Identify which cell holds the provided text, then report its [X, Y] central coordinate. 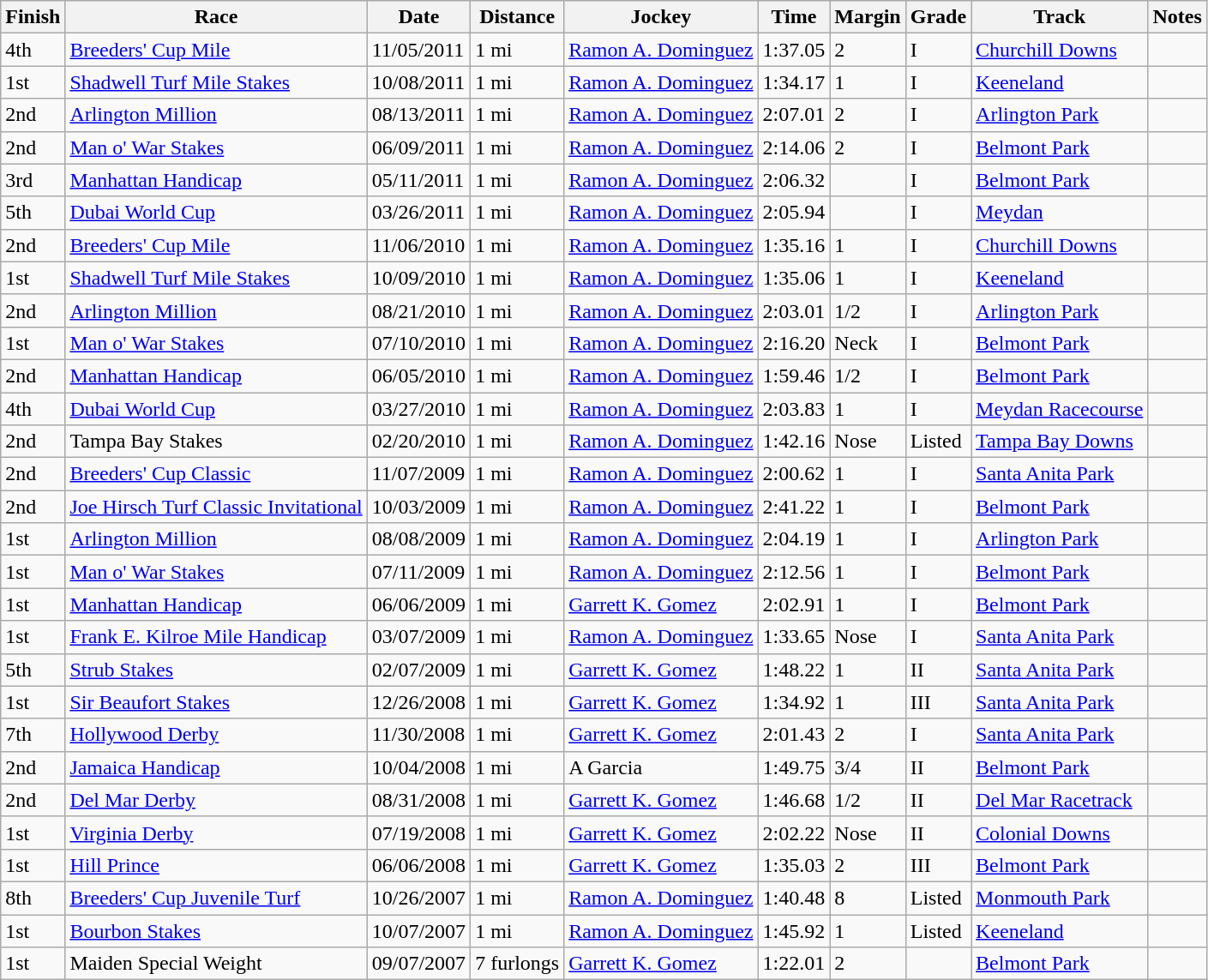
Strub Stakes [216, 670]
Distance [518, 17]
1:59.46 [794, 376]
Margin [868, 17]
Finish [33, 17]
2:02.91 [794, 604]
7th [33, 735]
10/09/2010 [418, 278]
1:35.16 [794, 245]
Sir Beaufort Stakes [216, 702]
3rd [33, 180]
1:35.06 [794, 278]
7 furlongs [518, 964]
03/26/2011 [418, 213]
Date [418, 17]
06/09/2011 [418, 147]
Meydan [1060, 213]
Breeders' Cup Juvenile Turf [216, 898]
05/11/2011 [418, 180]
Jockey [661, 17]
Tampa Bay Downs [1060, 442]
08/31/2008 [418, 800]
1:34.92 [794, 702]
07/19/2008 [418, 833]
Monmouth Park [1060, 898]
Race [216, 17]
03/27/2010 [418, 409]
10/26/2007 [418, 898]
2:06.32 [794, 180]
1:46.68 [794, 800]
Del Mar Derby [216, 800]
2:04.19 [794, 539]
1:49.75 [794, 767]
11/30/2008 [418, 735]
10/03/2009 [418, 507]
1:45.92 [794, 930]
2:16.20 [794, 343]
Neck [868, 343]
Jamaica Handicap [216, 767]
1:33.65 [794, 637]
Joe Hirsch Turf Classic Invitational [216, 507]
1:22.01 [794, 964]
02/20/2010 [418, 442]
06/05/2010 [418, 376]
Time [794, 17]
09/07/2007 [418, 964]
07/10/2010 [418, 343]
08/21/2010 [418, 310]
8th [33, 898]
2:03.83 [794, 409]
2:00.62 [794, 474]
3/4 [868, 767]
Hollywood Derby [216, 735]
03/07/2009 [418, 637]
1:35.03 [794, 865]
2:12.56 [794, 572]
08/13/2011 [418, 115]
11/06/2010 [418, 245]
11/07/2009 [418, 474]
2:41.22 [794, 507]
2:01.43 [794, 735]
1:37.05 [794, 50]
10/07/2007 [418, 930]
2:14.06 [794, 147]
12/26/2008 [418, 702]
Hill Prince [216, 865]
Bourbon Stakes [216, 930]
2:02.22 [794, 833]
10/08/2011 [418, 82]
Breeders' Cup Classic [216, 474]
2:07.01 [794, 115]
Virginia Derby [216, 833]
Frank E. Kilroe Mile Handicap [216, 637]
02/07/2009 [418, 670]
Del Mar Racetrack [1060, 800]
08/08/2009 [418, 539]
10/04/2008 [418, 767]
2:05.94 [794, 213]
1:40.48 [794, 898]
11/05/2011 [418, 50]
1:42.16 [794, 442]
06/06/2009 [418, 604]
Tampa Bay Stakes [216, 442]
1:34.17 [794, 82]
2:03.01 [794, 310]
A Garcia [661, 767]
Meydan Racecourse [1060, 409]
Maiden Special Weight [216, 964]
8 [868, 898]
Grade [938, 17]
1:48.22 [794, 670]
Track [1060, 17]
07/11/2009 [418, 572]
06/06/2008 [418, 865]
Colonial Downs [1060, 833]
Notes [1177, 17]
